Scan for the cell matching the given text and deliver its [X, Y] coordinate at center. 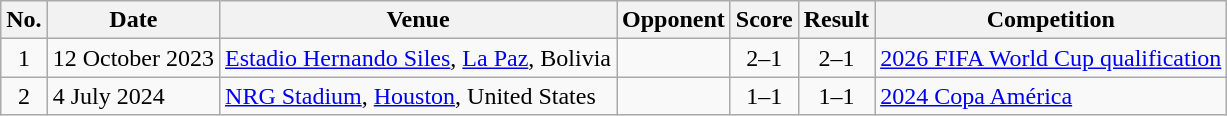
1 [24, 58]
2026 FIFA World Cup qualification [1051, 58]
Competition [1051, 20]
Estadio Hernando Siles, La Paz, Bolivia [418, 58]
Result [836, 20]
2024 Copa América [1051, 96]
No. [24, 20]
NRG Stadium, Houston, United States [418, 96]
Opponent [674, 20]
2 [24, 96]
Venue [418, 20]
Score [764, 20]
Date [133, 20]
4 July 2024 [133, 96]
12 October 2023 [133, 58]
